From the cell containing the given text, extract its center point as [x, y] coordinate. 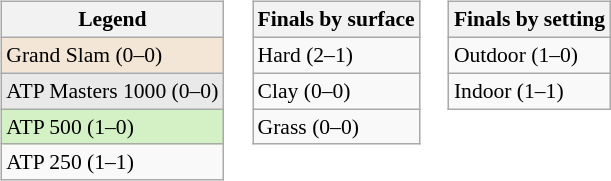
Outdoor (1–0) [530, 55]
Grand Slam (0–0) [112, 55]
Hard (2–1) [336, 55]
Legend [112, 20]
Grass (0–0) [336, 127]
Finals by setting [530, 20]
ATP 250 (1–1) [112, 162]
ATP Masters 1000 (0–0) [112, 91]
Clay (0–0) [336, 91]
ATP 500 (1–0) [112, 127]
Finals by surface [336, 20]
Indoor (1–1) [530, 91]
